Scan for the cell matching the given text and deliver its (x, y) coordinate at center. 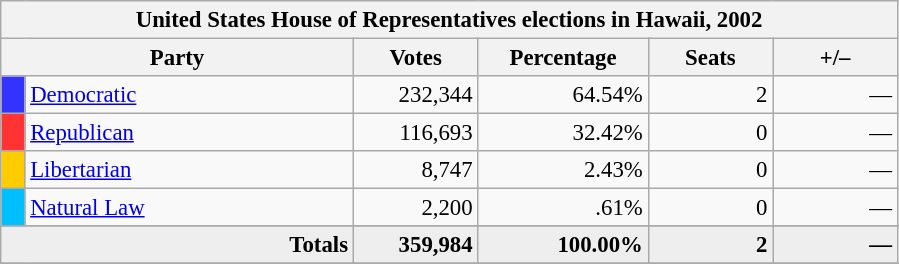
Seats (710, 58)
2,200 (416, 208)
United States House of Representatives elections in Hawaii, 2002 (450, 20)
100.00% (563, 245)
Percentage (563, 58)
Totals (178, 245)
32.42% (563, 133)
.61% (563, 208)
8,747 (416, 170)
Republican (189, 133)
Democratic (189, 95)
+/– (836, 58)
Party (178, 58)
Libertarian (189, 170)
232,344 (416, 95)
Natural Law (189, 208)
116,693 (416, 133)
64.54% (563, 95)
Votes (416, 58)
359,984 (416, 245)
2.43% (563, 170)
